Locate the cell with the specified text and output its [x, y] center coordinate. 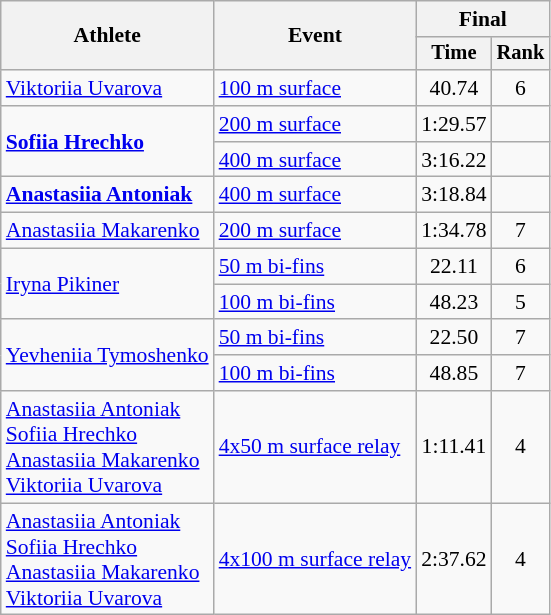
4x50 m surface relay [316, 447]
100 m surface [316, 88]
48.85 [454, 373]
Iryna Pikiner [108, 284]
40.74 [454, 88]
Yevheniia Tymoshenko [108, 356]
48.23 [454, 302]
2:37.62 [454, 559]
3:16.22 [454, 160]
1:29.57 [454, 124]
Time [454, 54]
22.50 [454, 338]
22.11 [454, 267]
1:34.78 [454, 231]
Viktoriia Uvarova [108, 88]
Anastasiia Antoniak [108, 195]
1:11.41 [454, 447]
Event [316, 36]
3:18.84 [454, 195]
4x100 m surface relay [316, 559]
Sofiia Hrechko [108, 142]
Final [482, 19]
Athlete [108, 36]
Anastasiia Makarenko [108, 231]
Rank [521, 54]
5 [521, 302]
